Provide the [X, Y] coordinate of the cell's center where the given text is located.  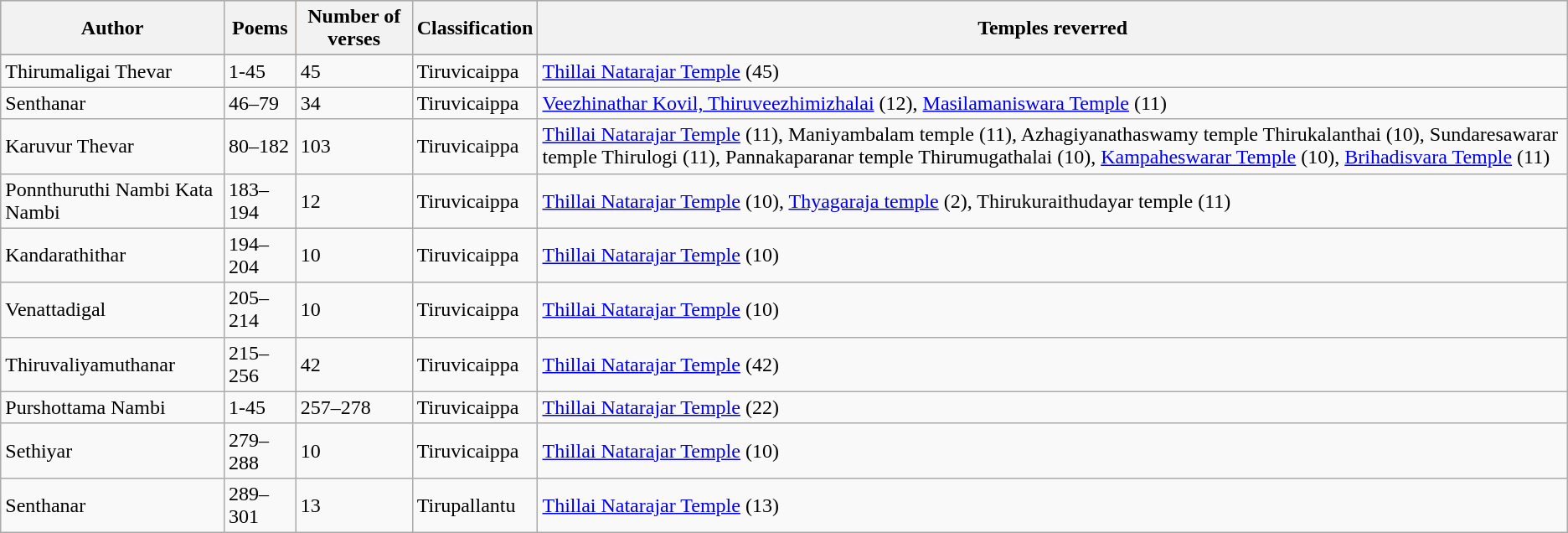
257–278 [353, 407]
279–288 [260, 451]
194–204 [260, 255]
80–182 [260, 146]
215–256 [260, 364]
Purshottama Nambi [112, 407]
13 [353, 505]
Thillai Natarajar Temple (45) [1052, 71]
Classification [475, 28]
205–214 [260, 310]
Temples reverred [1052, 28]
Number of verses [353, 28]
Author [112, 28]
46–79 [260, 103]
183–194 [260, 201]
Thillai Natarajar Temple (10), Thyagaraja temple (2), Thirukuraithudayar temple (11) [1052, 201]
12 [353, 201]
45 [353, 71]
Veezhinathar Kovil, Thiruveezhimizhalai (12), Masilamaniswara Temple (11) [1052, 103]
103 [353, 146]
42 [353, 364]
289–301 [260, 505]
Sethiyar [112, 451]
Poems [260, 28]
Tirupallantu [475, 505]
Thiruvaliyamuthanar [112, 364]
Kandarathithar [112, 255]
Thillai Natarajar Temple (22) [1052, 407]
Ponnthuruthi Nambi Kata Nambi [112, 201]
Venattadigal [112, 310]
Karuvur Thevar [112, 146]
34 [353, 103]
Thillai Natarajar Temple (13) [1052, 505]
Thillai Natarajar Temple (42) [1052, 364]
Thirumaligai Thevar [112, 71]
